Determine the [X, Y] coordinate at the center of the cell enclosing the given text.  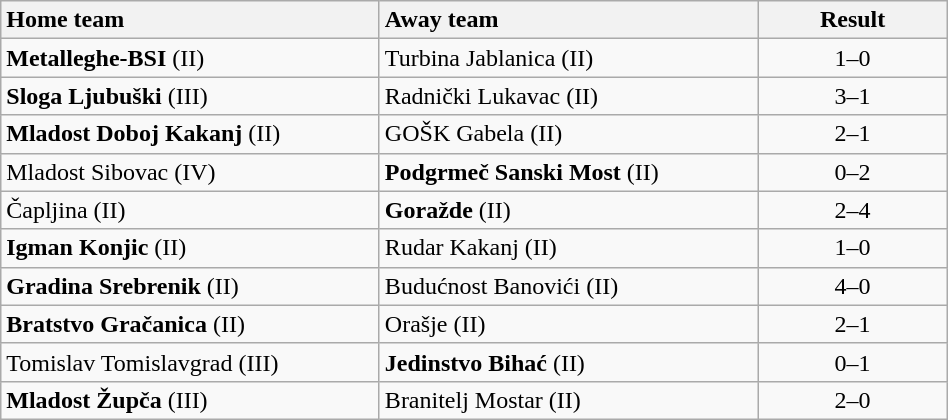
Turbina Jablanica (II) [568, 58]
Mladost Župča (III) [190, 400]
Goražde (II) [568, 210]
Result [852, 20]
Jedinstvo Bihać (II) [568, 362]
2–0 [852, 400]
Metalleghe-BSI (II) [190, 58]
4–0 [852, 286]
Home team [190, 20]
Away team [568, 20]
Bratstvo Gračanica (II) [190, 324]
Mladost Doboj Kakanj (II) [190, 134]
Sloga Ljubuški (III) [190, 96]
Podgrmeč Sanski Most (II) [568, 172]
Rudar Kakanj (II) [568, 248]
0–1 [852, 362]
Tomislav Tomislavgrad (III) [190, 362]
GOŠK Gabela (II) [568, 134]
Radnički Lukavac (II) [568, 96]
Igman Konjic (II) [190, 248]
3–1 [852, 96]
Branitelj Mostar (II) [568, 400]
Gradina Srebrenik (II) [190, 286]
Mladost Sibovac (IV) [190, 172]
0–2 [852, 172]
Budućnost Banovići (II) [568, 286]
Čapljina (II) [190, 210]
2–4 [852, 210]
Orašje (II) [568, 324]
